Capture the cell that displays the provided text and extract its [x, y] central coordinate. 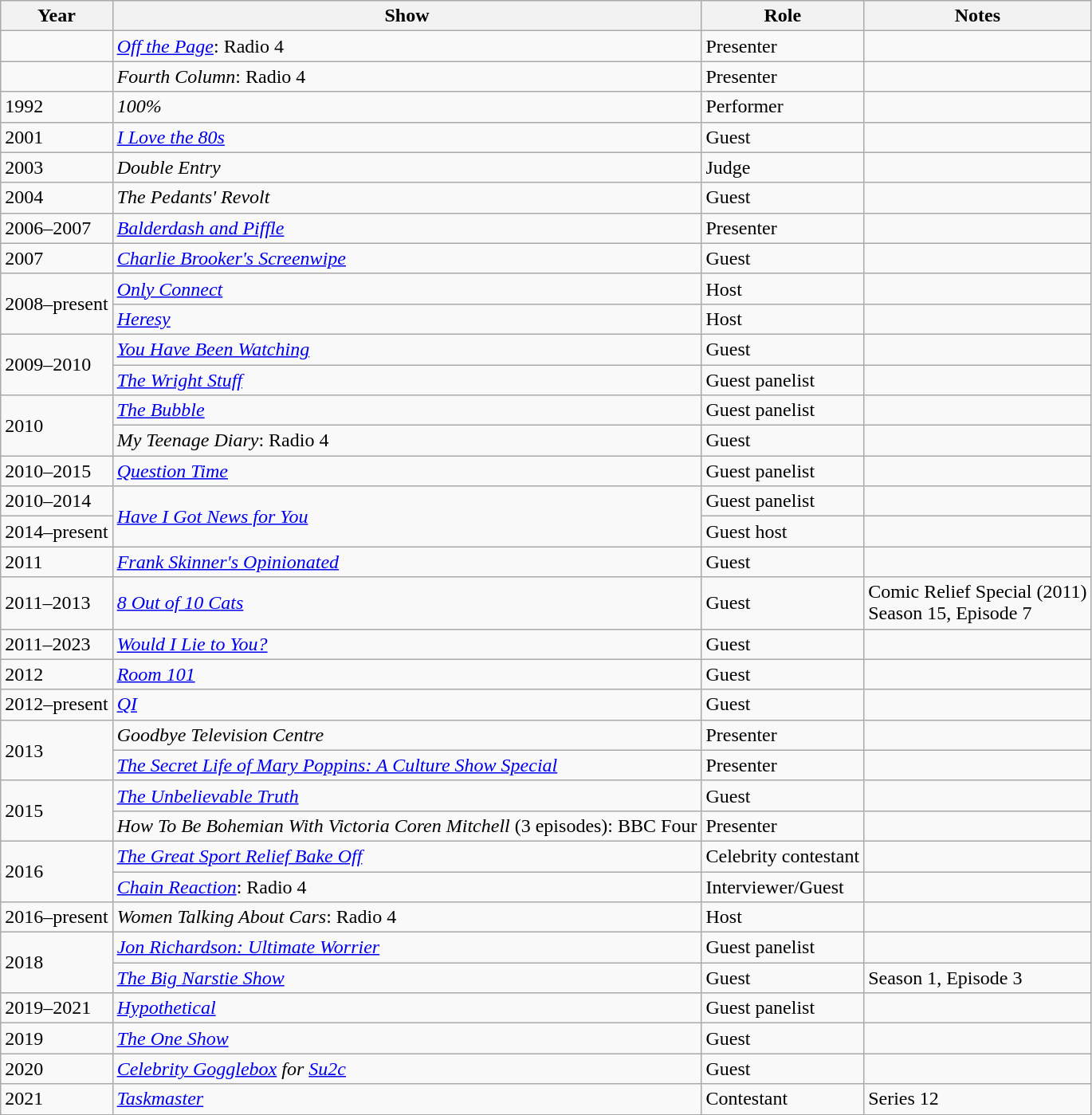
Guest host [783, 532]
The Pedants' Revolt [407, 198]
Women Talking About Cars: Radio 4 [407, 917]
Judge [783, 167]
2020 [57, 1069]
Room 101 [407, 674]
2013 [57, 750]
Comic Relief Special (2011)Season 15, Episode 7 [977, 603]
2011–2023 [57, 644]
2004 [57, 198]
2009–2010 [57, 364]
Charlie Brooker's Screenwipe [407, 258]
The Wright Stuff [407, 380]
2011 [57, 562]
2007 [57, 258]
Only Connect [407, 289]
2012 [57, 674]
The Secret Life of Mary Poppins: A Culture Show Special [407, 765]
Taskmaster [407, 1099]
My Teenage Diary: Radio 4 [407, 441]
Goodbye Television Centre [407, 735]
2018 [57, 963]
2008–present [57, 304]
Fourth Column: Radio 4 [407, 77]
The Bubble [407, 410]
Notes [977, 16]
Series 12 [977, 1099]
2010–2014 [57, 501]
Off the Page: Radio 4 [407, 46]
Double Entry [407, 167]
How To Be Bohemian With Victoria Coren Mitchell (3 episodes): BBC Four [407, 826]
8 Out of 10 Cats [407, 603]
Year [57, 16]
Heresy [407, 319]
Frank Skinner's Opinionated [407, 562]
Balderdash and Piffle [407, 228]
Question Time [407, 471]
2001 [57, 137]
2016 [57, 871]
Show [407, 16]
Would I Lie to You? [407, 644]
Interviewer/Guest [783, 887]
2015 [57, 811]
The Big Narstie Show [407, 978]
You Have Been Watching [407, 349]
2019 [57, 1038]
Performer [783, 107]
100% [407, 107]
2006–2007 [57, 228]
Chain Reaction: Radio 4 [407, 887]
2016–present [57, 917]
2014–present [57, 532]
2021 [57, 1099]
Season 1, Episode 3 [977, 978]
The One Show [407, 1038]
2010 [57, 426]
The Great Sport Relief Bake Off [407, 856]
Celebrity contestant [783, 856]
The Unbelievable Truth [407, 795]
Jon Richardson: Ultimate Worrier [407, 948]
Role [783, 16]
2019–2021 [57, 1008]
QI [407, 705]
Have I Got News for You [407, 516]
1992 [57, 107]
I Love the 80s [407, 137]
2003 [57, 167]
Hypothetical [407, 1008]
Contestant [783, 1099]
2012–present [57, 705]
2010–2015 [57, 471]
2011–2013 [57, 603]
Celebrity Gogglebox for Su2c [407, 1069]
